Return [X, Y] of the center of cell containing provided text 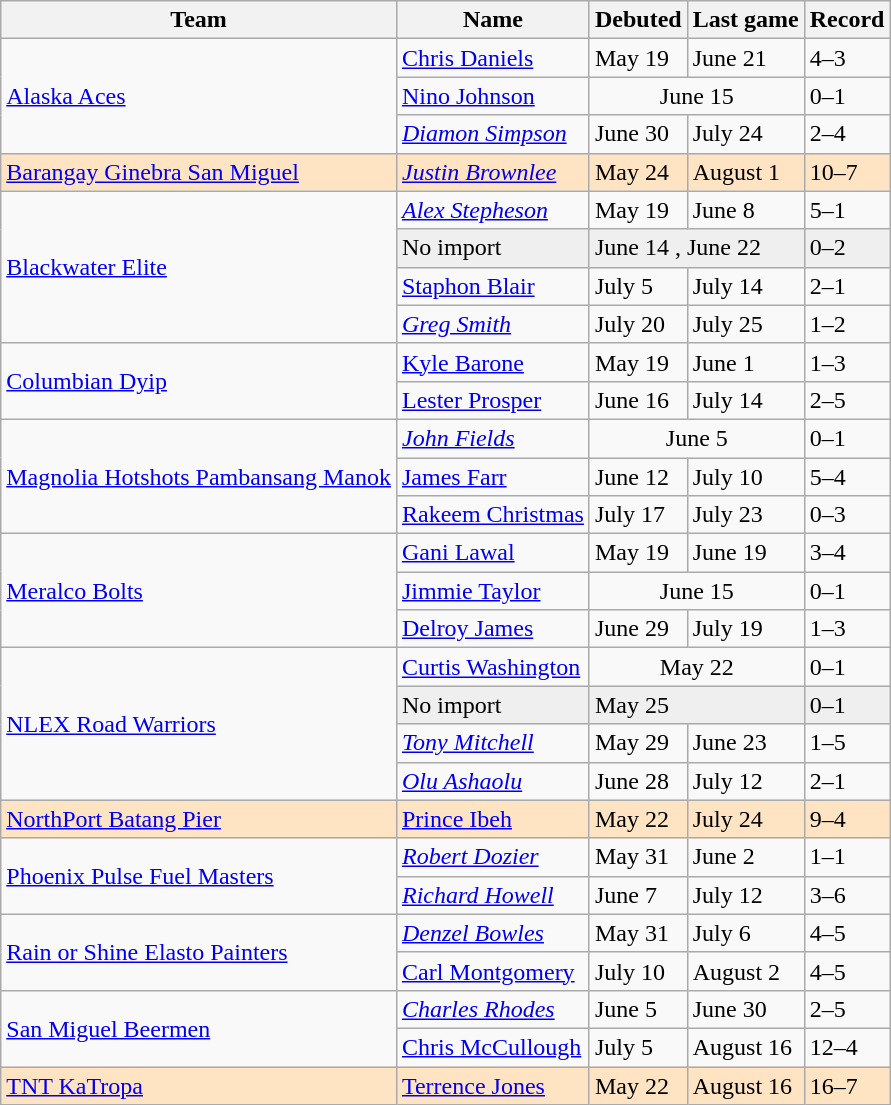
June 8 [746, 210]
Alaska Aces [199, 96]
0–2 [847, 248]
Staphon Blair [492, 286]
Name [492, 20]
Debuted [638, 20]
Gani Lawal [492, 553]
June 23 [746, 743]
San Miguel Beermen [199, 1028]
1–1 [847, 857]
Alex Stepheson [492, 210]
May 24 [638, 172]
June 28 [638, 781]
Magnolia Hotshots Pambansang Manok [199, 476]
Diamon Simpson [492, 134]
Curtis Washington [492, 667]
August 1 [746, 172]
July 6 [746, 933]
Rakeem Christmas [492, 515]
NLEX Road Warriors [199, 724]
Blackwater Elite [199, 267]
Robert Dozier [492, 857]
July 23 [746, 515]
Jimmie Taylor [492, 591]
Chris Daniels [492, 58]
TNT KaTropa [199, 1085]
12–4 [847, 1047]
May 25 [696, 705]
4–3 [847, 58]
16–7 [847, 1085]
Chris McCullough [492, 1047]
John Fields [492, 438]
July 25 [746, 324]
1–5 [847, 743]
9–4 [847, 819]
Team [199, 20]
Barangay Ginebra San Miguel [199, 172]
June 29 [638, 629]
NorthPort Batang Pier [199, 819]
Denzel Bowles [492, 933]
Lester Prosper [492, 400]
1–2 [847, 324]
July 20 [638, 324]
June 12 [638, 477]
Tony Mitchell [492, 743]
0–3 [847, 515]
June 1 [746, 362]
Delroy James [492, 629]
June 21 [746, 58]
August 2 [746, 971]
Richard Howell [492, 895]
Meralco Bolts [199, 591]
June 14 , June 22 [696, 248]
May 29 [638, 743]
Kyle Barone [492, 362]
3–6 [847, 895]
Phoenix Pulse Fuel Masters [199, 876]
July 17 [638, 515]
Prince Ibeh [492, 819]
June 2 [746, 857]
June 7 [638, 895]
Columbian Dyip [199, 381]
July 19 [746, 629]
Carl Montgomery [492, 971]
3–4 [847, 553]
June 16 [638, 400]
June 19 [746, 553]
5–1 [847, 210]
Nino Johnson [492, 96]
Greg Smith [492, 324]
Olu Ashaolu [492, 781]
Rain or Shine Elasto Painters [199, 952]
10–7 [847, 172]
5–4 [847, 477]
Terrence Jones [492, 1085]
Charles Rhodes [492, 1009]
Justin Brownlee [492, 172]
Record [847, 20]
2–4 [847, 134]
Last game [746, 20]
James Farr [492, 477]
